Search for the cell housing the specified text and yield its [x, y] center coordinate. 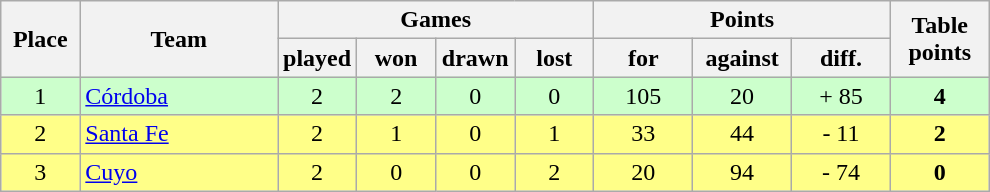
Córdoba [179, 96]
Place [40, 39]
Team [179, 39]
against [742, 58]
94 [742, 172]
Santa Fe [179, 134]
Points [742, 20]
diff. [842, 58]
- 11 [842, 134]
4 [940, 96]
Tablepoints [940, 39]
44 [742, 134]
105 [644, 96]
won [396, 58]
+ 85 [842, 96]
lost [554, 58]
for [644, 58]
33 [644, 134]
played [318, 58]
Cuyo [179, 172]
- 74 [842, 172]
drawn [476, 58]
3 [40, 172]
Games [436, 20]
